Extract the (X, Y) coordinate from the center of the cell holding the provided text.  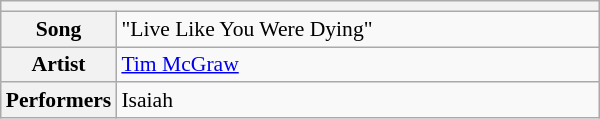
Artist (59, 65)
Isaiah (358, 101)
Performers (59, 101)
Song (59, 29)
"Live Like You Were Dying" (358, 29)
Tim McGraw (358, 65)
